Search for the cell housing the specified text and yield its (x, y) center coordinate. 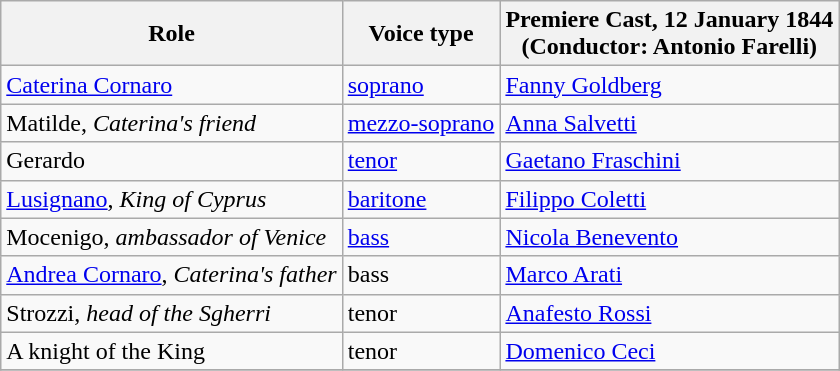
Gerardo (172, 161)
mezzo-soprano (421, 123)
Matilde, Caterina's friend (172, 123)
Premiere Cast, 12 January 1844(Conductor: Antonio Farelli) (670, 34)
Mocenigo, ambassador of Venice (172, 237)
Anna Salvetti (670, 123)
Gaetano Fraschini (670, 161)
Filippo Coletti (670, 199)
Fanny Goldberg (670, 85)
Marco Arati (670, 275)
Lusignano, King of Cyprus (172, 199)
Role (172, 34)
Voice type (421, 34)
baritone (421, 199)
Anafesto Rossi (670, 313)
Strozzi, head of the Sgherri (172, 313)
Nicola Benevento (670, 237)
Andrea Cornaro, Caterina's father (172, 275)
soprano (421, 85)
Domenico Ceci (670, 351)
A knight of the King (172, 351)
Caterina Cornaro (172, 85)
